Search for the cell housing the specified text and yield its [x, y] center coordinate. 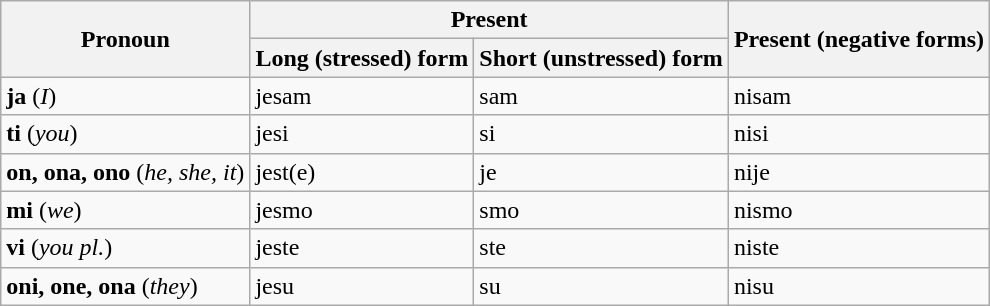
jesmo [362, 210]
Pronoun [126, 39]
nisu [858, 286]
jest(e) [362, 172]
smo [602, 210]
jesu [362, 286]
jesam [362, 96]
nije [858, 172]
sam [602, 96]
Short (unstressed) form [602, 58]
on, ona, ono (he, she, it) [126, 172]
ste [602, 248]
vi (you pl.) [126, 248]
ti (you) [126, 134]
Present (negative forms) [858, 39]
jesi [362, 134]
jeste [362, 248]
Present [490, 20]
si [602, 134]
nisam [858, 96]
Long (stressed) form [362, 58]
je [602, 172]
nismo [858, 210]
mi (we) [126, 210]
nisi [858, 134]
niste [858, 248]
jа (I) [126, 96]
su [602, 286]
oni, one, ona (they) [126, 286]
